Pinpoint the cell where the given text exists, returning its (X, Y) midpoint coordinate. 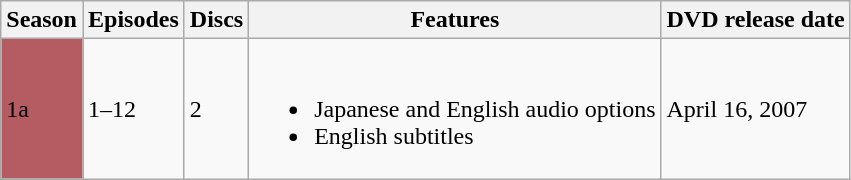
Episodes (133, 20)
Features (455, 20)
April 16, 2007 (756, 109)
1–12 (133, 109)
DVD release date (756, 20)
Japanese and English audio optionsEnglish subtitles (455, 109)
Discs (216, 20)
1a (42, 109)
2 (216, 109)
Season (42, 20)
